Return the [X, Y] coordinate for the center point of the cell that contains the specified text.  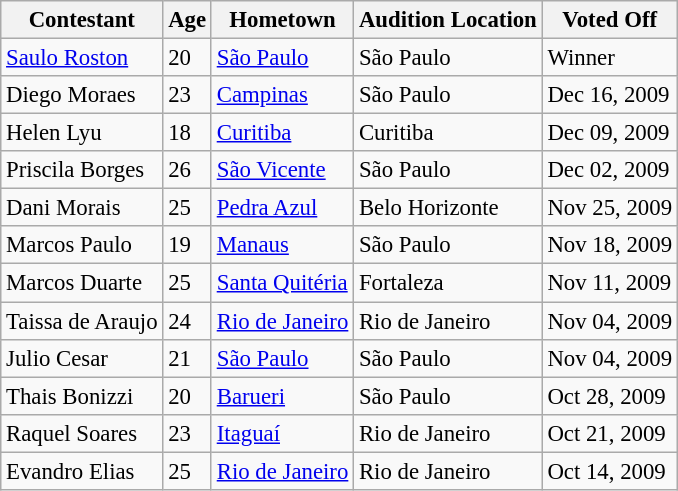
Helen Lyu [82, 133]
Belo Horizonte [448, 208]
Priscila Borges [82, 170]
Fortaleza [448, 283]
Campinas [282, 95]
21 [188, 358]
Marcos Duarte [82, 283]
Dec 09, 2009 [610, 133]
19 [188, 245]
Audition Location [448, 20]
18 [188, 133]
Evandro Elias [82, 471]
Dani Morais [82, 208]
Nov 11, 2009 [610, 283]
Nov 25, 2009 [610, 208]
Dec 16, 2009 [610, 95]
Julio Cesar [82, 358]
24 [188, 321]
Hometown [282, 20]
26 [188, 170]
Raquel Soares [82, 433]
Taissa de Araujo [82, 321]
Contestant [82, 20]
Oct 14, 2009 [610, 471]
Itaguaí [282, 433]
Manaus [282, 245]
Winner [610, 58]
São Vicente [282, 170]
Barueri [282, 396]
Marcos Paulo [82, 245]
Pedra Azul [282, 208]
Saulo Roston [82, 58]
Dec 02, 2009 [610, 170]
Santa Quitéria [282, 283]
Thais Bonizzi [82, 396]
Oct 21, 2009 [610, 433]
Oct 28, 2009 [610, 396]
Age [188, 20]
Diego Moraes [82, 95]
Nov 18, 2009 [610, 245]
Voted Off [610, 20]
